Scan for the cell matching the given text and deliver its [X, Y] coordinate at center. 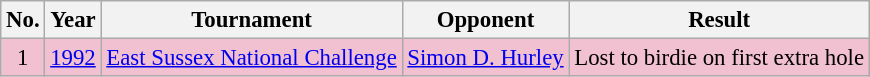
1 [23, 58]
East Sussex National Challenge [252, 58]
Opponent [486, 20]
No. [23, 20]
1992 [73, 58]
Lost to birdie on first extra hole [719, 58]
Year [73, 20]
Result [719, 20]
Simon D. Hurley [486, 58]
Tournament [252, 20]
